Output the [X, Y] coordinate of the center of the cell containing the given text.  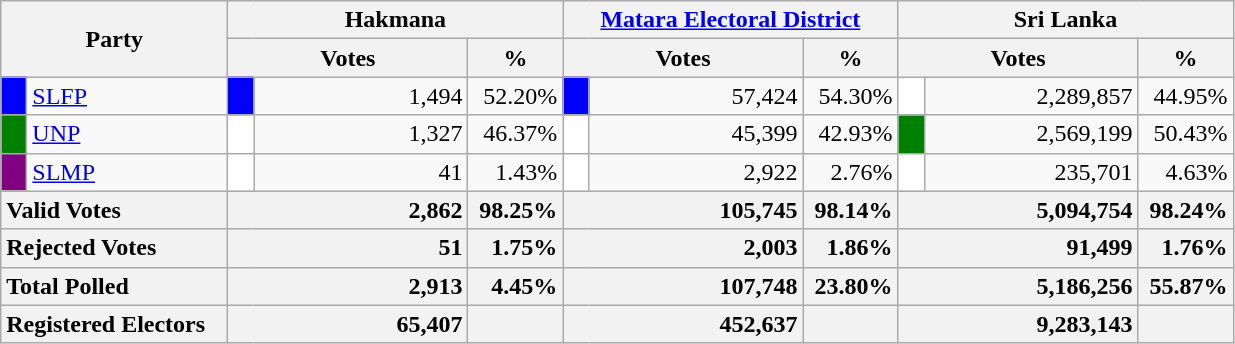
107,748 [683, 286]
Registered Electors [114, 324]
5,094,754 [1018, 210]
105,745 [683, 210]
1.76% [1186, 248]
SLMP [128, 172]
42.93% [850, 134]
1.86% [850, 248]
2,862 [348, 210]
23.80% [850, 286]
1.75% [516, 248]
235,701 [1031, 172]
2,922 [696, 172]
Sri Lanka [1066, 20]
55.87% [1186, 286]
98.14% [850, 210]
9,283,143 [1018, 324]
57,424 [696, 96]
91,499 [1018, 248]
Matara Electoral District [730, 20]
4.63% [1186, 172]
Total Polled [114, 286]
4.45% [516, 286]
54.30% [850, 96]
50.43% [1186, 134]
52.20% [516, 96]
2,569,199 [1031, 134]
98.25% [516, 210]
1,327 [361, 134]
Party [114, 39]
41 [361, 172]
44.95% [1186, 96]
SLFP [128, 96]
5,186,256 [1018, 286]
452,637 [683, 324]
UNP [128, 134]
1.43% [516, 172]
51 [348, 248]
2.76% [850, 172]
1,494 [361, 96]
46.37% [516, 134]
Rejected Votes [114, 248]
Valid Votes [114, 210]
2,289,857 [1031, 96]
2,913 [348, 286]
Hakmana [396, 20]
98.24% [1186, 210]
45,399 [696, 134]
2,003 [683, 248]
65,407 [348, 324]
